For the text-containing cell, return its midpoint in [x, y] coordinate format. 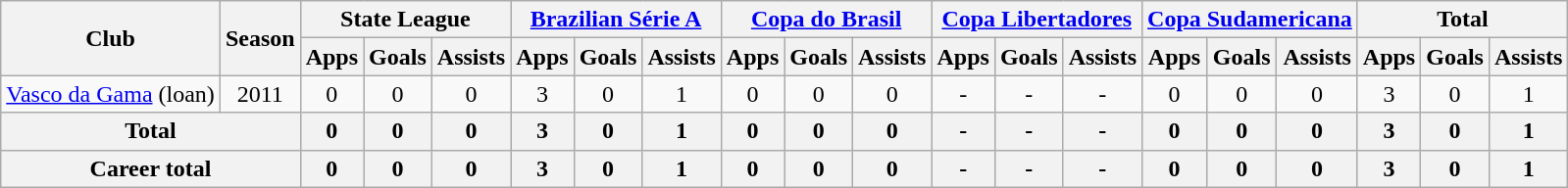
2011 [260, 94]
Copa Sudamericana [1250, 20]
State League [406, 20]
Vasco da Gama (loan) [111, 94]
Copa Libertadores [1037, 20]
Brazilian Série A [616, 20]
Copa do Brasil [826, 20]
Season [260, 38]
Club [111, 38]
Career total [151, 168]
